Provide the [X, Y] coordinate of the cell's center where the given text is located.  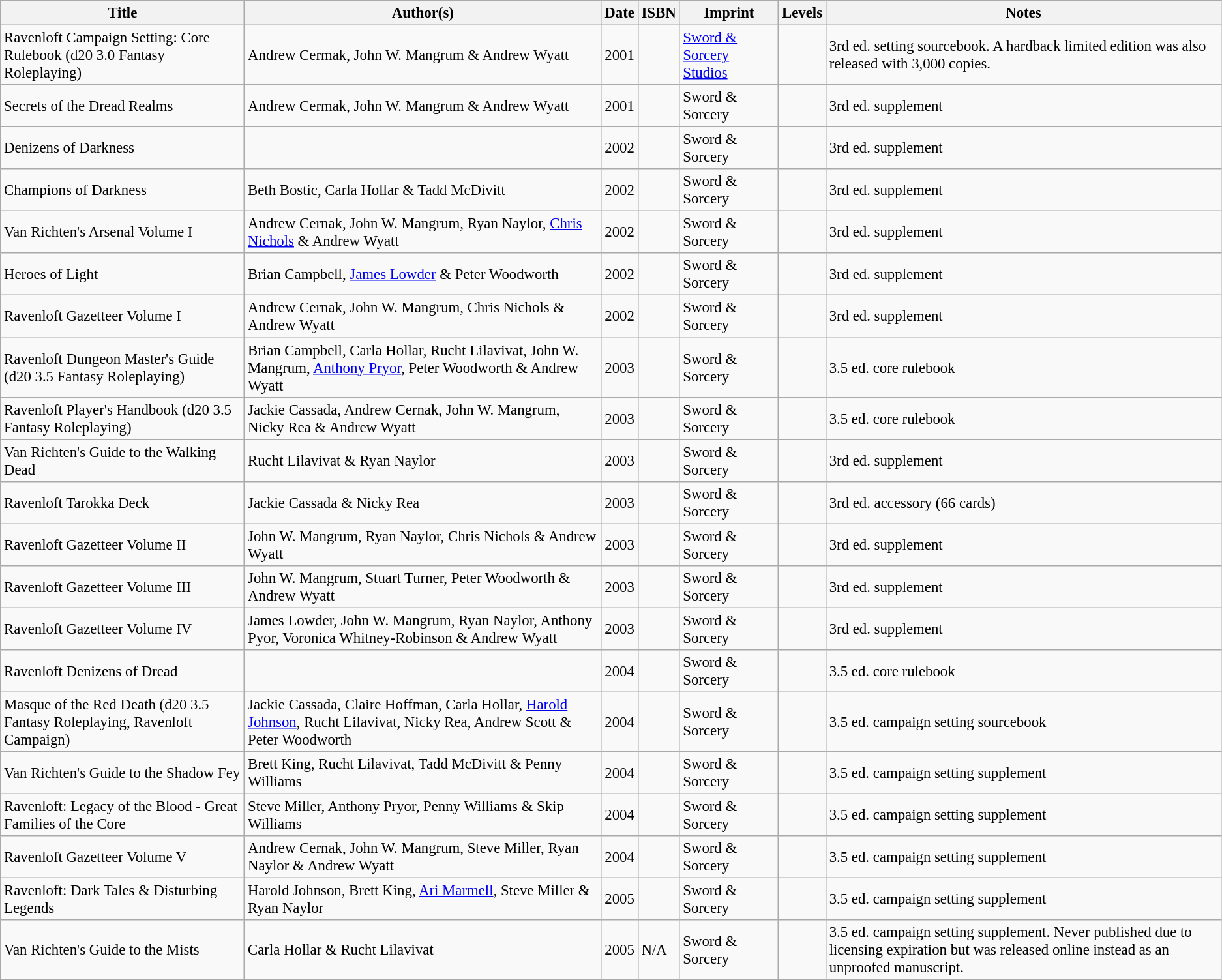
Ravenloft Gazetteer Volume I [123, 317]
Ravenloft Gazetteer Volume IV [123, 629]
Date [619, 13]
Sword & Sorcery Studios [729, 55]
Andrew Cernak, John W. Mangrum, Ryan Naylor, Chris Nichols & Andrew Wyatt [423, 232]
Ravenloft Gazetteer Volume II [123, 545]
Masque of the Red Death (d20 3.5 Fantasy Roleplaying, Ravenloft Campaign) [123, 722]
Van Richten's Guide to the Mists [123, 950]
Jackie Cassada, Claire Hoffman, Carla Hollar, Harold Johnson, Rucht Lilavivat, Nicky Rea, Andrew Scott & Peter Woodworth [423, 722]
Andrew Cernak, John W. Mangrum, Steve Miller, Ryan Naylor & Andrew Wyatt [423, 857]
Andrew Cernak, John W. Mangrum, Chris Nichols & Andrew Wyatt [423, 317]
Ravenloft Player's Handbook (d20 3.5 Fantasy Roleplaying) [123, 419]
3.5 ed. campaign setting supplement. Never published due to licensing expiration but was released online instead as an unproofed manuscript. [1023, 950]
Van Richten's Guide to the Walking Dead [123, 460]
Author(s) [423, 13]
Ravenloft Campaign Setting: Core Rulebook (d20 3.0 Fantasy Roleplaying) [123, 55]
James Lowder, John W. Mangrum, Ryan Naylor, Anthony Pyor, Voronica Whitney-Robinson & Andrew Wyatt [423, 629]
Title [123, 13]
Van Richten's Guide to the Shadow Fey [123, 773]
Ravenloft Denizens of Dread [123, 672]
Brian Campbell, James Lowder & Peter Woodworth [423, 274]
Jackie Cassada, Andrew Cernak, John W. Mangrum, Nicky Rea & Andrew Wyatt [423, 419]
Ravenloft Gazetteer Volume V [123, 857]
3.5 ed. campaign setting sourcebook [1023, 722]
Carla Hollar & Rucht Lilavivat [423, 950]
Brian Campbell, Carla Hollar, Rucht Lilavivat, John W. Mangrum, Anthony Pryor, Peter Woodworth & Andrew Wyatt [423, 368]
Beth Bostic, Carla Hollar & Tadd McDivitt [423, 190]
N/A [659, 950]
Secrets of the Dread Realms [123, 106]
Rucht Lilavivat & Ryan Naylor [423, 460]
Notes [1023, 13]
3rd ed. setting sourcebook. A hardback limited edition was also released with 3,000 copies. [1023, 55]
3rd ed. accessory (66 cards) [1023, 502]
Champions of Darkness [123, 190]
ISBN [659, 13]
Brett King, Rucht Lilavivat, Tadd McDivitt & Penny Williams [423, 773]
Heroes of Light [123, 274]
Ravenloft: Legacy of the Blood - Great Families of the Core [123, 815]
Ravenloft Dungeon Master's Guide (d20 3.5 Fantasy Roleplaying) [123, 368]
John W. Mangrum, Ryan Naylor, Chris Nichols & Andrew Wyatt [423, 545]
Van Richten's Arsenal Volume I [123, 232]
Ravenloft: Dark Tales & Disturbing Legends [123, 900]
John W. Mangrum, Stuart Turner, Peter Woodworth & Andrew Wyatt [423, 587]
Denizens of Darkness [123, 149]
Steve Miller, Anthony Pryor, Penny Williams & Skip Williams [423, 815]
Imprint [729, 13]
Jackie Cassada & Nicky Rea [423, 502]
Levels [802, 13]
Ravenloft Gazetteer Volume III [123, 587]
Harold Johnson, Brett King, Ari Marmell, Steve Miller & Ryan Naylor [423, 900]
Ravenloft Tarokka Deck [123, 502]
